Locate the cell with the specified text and output its (X, Y) center coordinate. 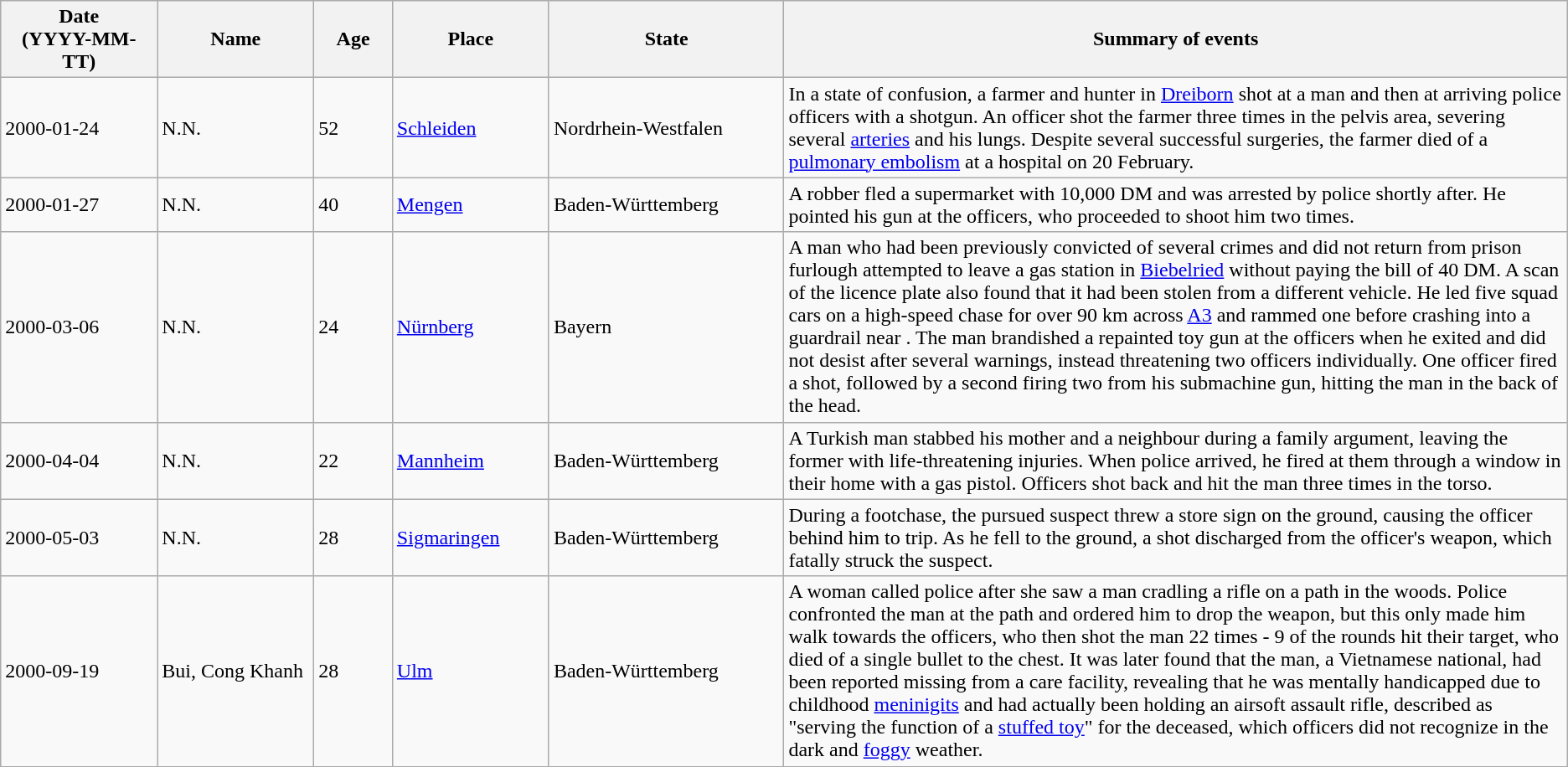
Ulm (471, 672)
2000-01-24 (79, 127)
Nürnberg (471, 327)
Nordrhein-Westfalen (667, 127)
52 (353, 127)
2000-04-04 (79, 461)
Age (353, 39)
Mengen (471, 204)
Name (236, 39)
Schleiden (471, 127)
2000-05-03 (79, 538)
Sigmaringen (471, 538)
40 (353, 204)
Date(YYYY-MM-TT) (79, 39)
Mannheim (471, 461)
24 (353, 327)
Summary of events (1176, 39)
22 (353, 461)
Place (471, 39)
Bayern (667, 327)
Bui, Cong Khanh (236, 672)
State (667, 39)
2000-03-06 (79, 327)
2000-09-19 (79, 672)
2000-01-27 (79, 204)
